Provide the (X, Y) coordinate of the cell's center where the given text is located.  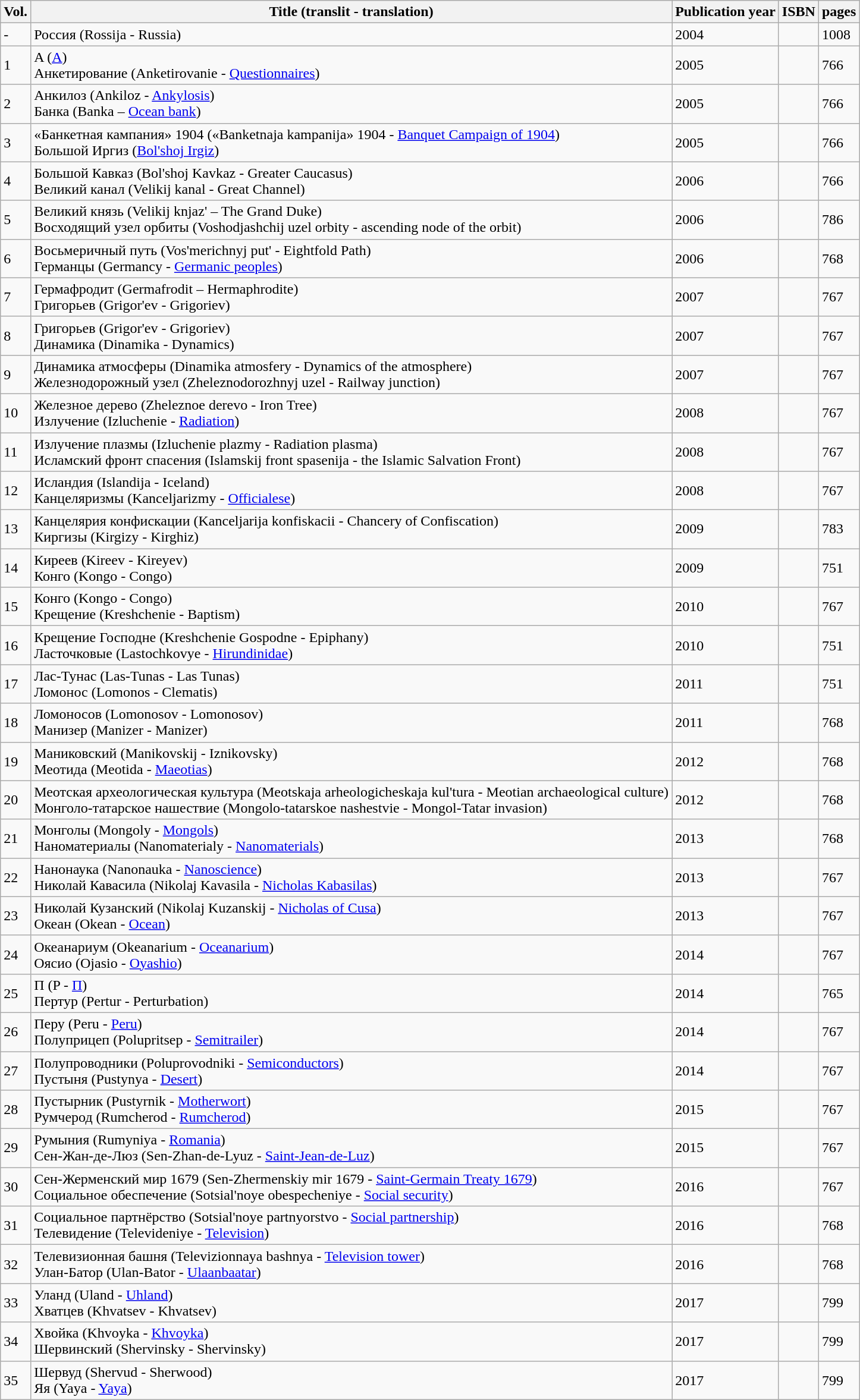
Ломоносов (Lomonosov - Lomonosov) Манизер (Manizer - Manizer) (351, 723)
21 (15, 838)
19 (15, 761)
Хвойка (Khvoyka - Khvoyka) Шервинский (Shervinsky - Shervinsky) (351, 1341)
25 (15, 993)
Лас-Тунас (Las-Tunas - Las Tunas) Ломонос (Lomonos - Clematis) (351, 684)
Полупроводники (Poluprovodniki - Semiconductors) Пустыня (Pustynya - Desert) (351, 1070)
Россия (Rossija - Russia) (351, 34)
Океанариум (Okeanarium - Oceanarium) Оясио (Ojasio - Oyashio) (351, 955)
22 (15, 877)
Телевизионная башня (Televizionnaya bashnya - Television tower) Улан-Батор (Ulan-Bator - Ulaanbaatar) (351, 1264)
26 (15, 1032)
Vol. (15, 12)
2 (15, 103)
Излучение плазмы (Izluchenie plazmy - Radiation plasma) Исламский фронт спасения (Islamskij front spasenija - the Islamic Salvation Front) (351, 452)
18 (15, 723)
A (A) Анкетирование (Anketirovanie - Questionnaires) (351, 65)
33 (15, 1303)
ISBN (798, 12)
2004 (726, 34)
11 (15, 452)
Григорьев (Grigor'ev - Grigoriev) Динамика (Dinamika - Dynamics) (351, 335)
Румыния (Rumyniya - Romania) Сен-Жан-де-Люз (Sen-Zhan-de-Lyuz - Saint-Jean-de-Luz) (351, 1149)
Монголы (Mongoly - Mongols) Наноматериалы (Nanomaterialy - Nanomaterials) (351, 838)
Канцелярия конфискации (Kanceljarija konfiskacii - Chancery of Confiscation) Киргизы (Kirgizy - Kirghiz) (351, 529)
16 (15, 646)
Гермафродит (Germafrodit – Hermaphrodite) Григорьев (Grigor'ev - Grigoriev) (351, 297)
Перу (Peru - Peru) Полуприцеп (Polupritsep - Semitrailer) (351, 1032)
1 (15, 65)
7 (15, 297)
Динамика атмосферы (Dinamika atmosfery - Dynamics of the atmosphere) Железнодорожный узел (Zheleznodorozhnyj uzel - Railway junction) (351, 375)
5 (15, 220)
Николай Кузанский (Nikolaj Kuzanskij - Nicholas of Cusa) Океан (Okean - Ocean) (351, 915)
Крещение Господне (Kreshchenie Gospodne - Epiphany) Ласточковые (Lastochkovye - Hirundinidae) (351, 646)
Шервуд (Shervud - Sherwood) Яя (Yaya - Yaya) (351, 1380)
Киреев (Kireev - Kireyev) Конго (Kongo - Congo) (351, 568)
29 (15, 1149)
Конго (Kongo - Congo) Крещение (Kreshchenie - Baptism) (351, 606)
31 (15, 1226)
Title (translit - translation) (351, 12)
Publication year (726, 12)
13 (15, 529)
П (P - П) Пертур (Pertur - Perturbation) (351, 993)
Нанонаука (Nanonauka - Nanoscience) Николай Кавасила (Nikolaj Kavasila - Nicholas Kabasilas) (351, 877)
9 (15, 375)
10 (15, 413)
24 (15, 955)
27 (15, 1070)
Сен-Жерменский мир 1679 (Sen-Zhermenskiy mir 1679 - Saint-Germain Treaty 1679) Социальное обеспечение (Sotsial'noye obespecheniye - Social security) (351, 1187)
4 (15, 181)
Большой Кавказ (Bol'shoj Kavkaz - Greater Caucasus) Великий канал (Velikij kanal - Great Channel) (351, 181)
Маниковский (Manikovskij - Iznikovsky) Меотида (Meotida - Maeotias) (351, 761)
1008 (839, 34)
Пустырник (Pustyrnik - Motherwort) Румчерод (Rumcherod - Rumcherod) (351, 1109)
Железное дерево (Zheleznoe derevo - Iron Tree) Излучение (Izluchenie - Radiation) (351, 413)
3 (15, 143)
783 (839, 529)
14 (15, 568)
Восьмеричный путь (Vos'merichnyj put' - Eightfold Path) Германцы (Germancy - Germanic peoples) (351, 258)
Исландия (Islandija - Iceland) Канцеляризмы (Kanceljarizmy - Officialese) (351, 491)
20 (15, 800)
765 (839, 993)
8 (15, 335)
786 (839, 220)
6 (15, 258)
12 (15, 491)
15 (15, 606)
Уланд (Uland - Uhland) Хватцев (Khvatsev - Khvatsev) (351, 1303)
32 (15, 1264)
- (15, 34)
17 (15, 684)
«Банкетная кампания» 1904 («Banketnaja kampanija» 1904 - Banquet Campaign of 1904) Большой Иргиз (Bol'shoj Irgiz) (351, 143)
34 (15, 1341)
23 (15, 915)
Анкилоз (Ankiloz - Ankylosis) Банка (Banka – Ocean bank) (351, 103)
Социальное партнёрство (Sotsial'noye partnyorstvo - Social partnership) Телевидение (Televideniye - Television) (351, 1226)
30 (15, 1187)
35 (15, 1380)
Великий князь (Velikij knjaz' – The Grand Duke) Восходящий узел орбиты (Voshodjashchij uzel orbity - ascending node of the orbit) (351, 220)
28 (15, 1109)
pages (839, 12)
